Capture the cell that displays the provided text and extract its [x, y] central coordinate. 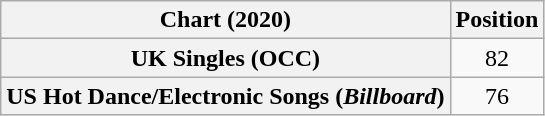
82 [497, 58]
Chart (2020) [226, 20]
UK Singles (OCC) [226, 58]
US Hot Dance/Electronic Songs (Billboard) [226, 96]
Position [497, 20]
76 [497, 96]
